Determine the (X, Y) coordinate at the center of the cell enclosing the given text.  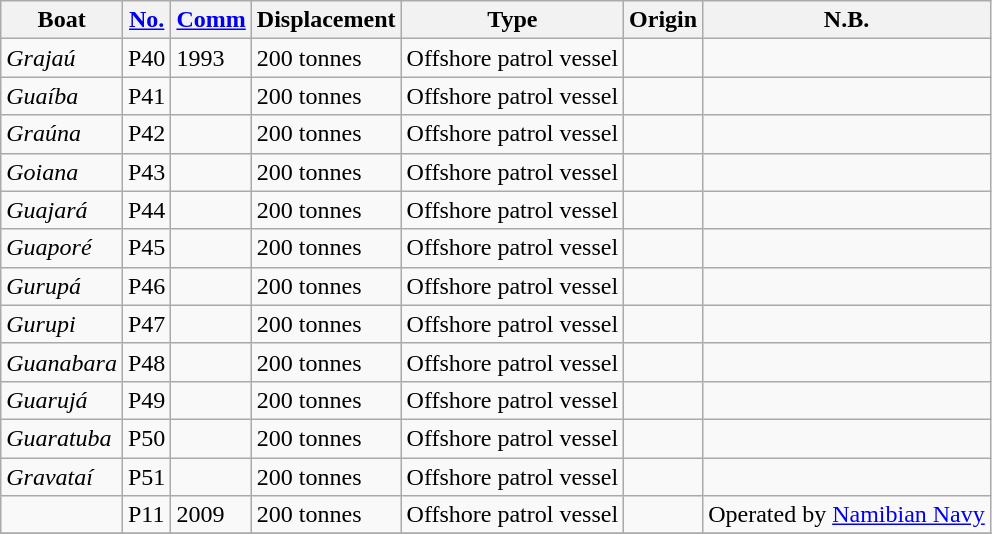
Operated by Namibian Navy (847, 515)
Guajará (62, 210)
P49 (146, 400)
No. (146, 20)
Guanabara (62, 362)
P51 (146, 477)
1993 (211, 58)
P48 (146, 362)
Goiana (62, 172)
Boat (62, 20)
Gurupá (62, 286)
P46 (146, 286)
Comm (211, 20)
Gurupi (62, 324)
P44 (146, 210)
Guarujá (62, 400)
Grajaú (62, 58)
P47 (146, 324)
P40 (146, 58)
P11 (146, 515)
P43 (146, 172)
Guaratuba (62, 438)
Gravataí (62, 477)
P45 (146, 248)
Graúna (62, 134)
N.B. (847, 20)
Origin (664, 20)
Displacement (326, 20)
Type (512, 20)
P50 (146, 438)
P42 (146, 134)
Guaíba (62, 96)
Guaporé (62, 248)
P41 (146, 96)
2009 (211, 515)
